Search for the cell housing the specified text and yield its [X, Y] center coordinate. 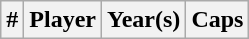
# [12, 20]
Year(s) [144, 20]
Caps [218, 20]
Player [63, 20]
